Detect which cell encompasses the target text, then output its [X, Y] center coordinate. 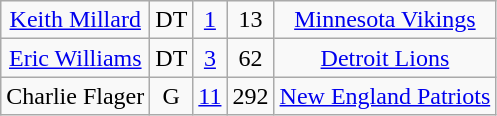
New England Patriots [385, 96]
62 [250, 58]
Keith Millard [76, 20]
11 [210, 96]
G [172, 96]
Eric Williams [76, 58]
1 [210, 20]
Minnesota Vikings [385, 20]
292 [250, 96]
Charlie Flager [76, 96]
3 [210, 58]
Detroit Lions [385, 58]
13 [250, 20]
